Identify which cell holds the provided text, then report its [x, y] central coordinate. 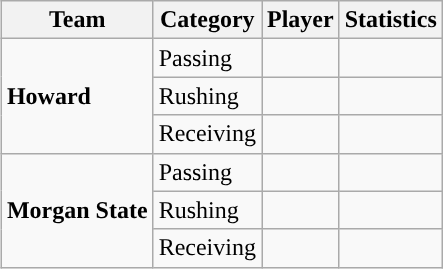
Howard [77, 96]
Team [77, 20]
Statistics [390, 20]
Category [207, 20]
Morgan State [77, 210]
Player [301, 20]
